Output the (x, y) coordinate of the center of the cell containing the given text.  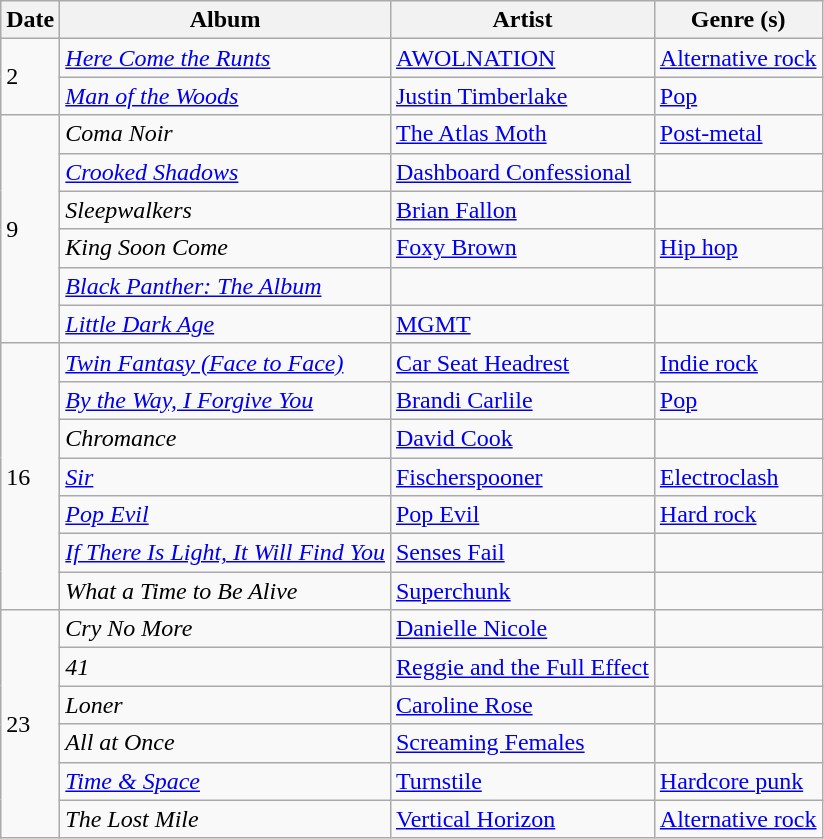
Brandi Carlile (522, 400)
16 (30, 476)
9 (30, 229)
Date (30, 20)
Brian Fallon (522, 210)
Senses Fail (522, 553)
23 (30, 724)
Turnstile (522, 781)
Hard rock (738, 515)
Superchunk (522, 591)
Chromance (226, 438)
Time & Space (226, 781)
AWOLNATION (522, 58)
Coma Noir (226, 134)
The Lost Mile (226, 819)
David Cook (522, 438)
Crooked Shadows (226, 172)
Black Panther: The Album (226, 286)
Artist (522, 20)
Album (226, 20)
King Soon Come (226, 248)
Caroline Rose (522, 705)
Hip hop (738, 248)
Fischerspooner (522, 477)
Justin Timberlake (522, 96)
Vertical Horizon (522, 819)
Indie rock (738, 362)
Dashboard Confessional (522, 172)
By the Way, I Forgive You (226, 400)
The Atlas Moth (522, 134)
What a Time to Be Alive (226, 591)
Post-metal (738, 134)
Little Dark Age (226, 324)
Loner (226, 705)
Reggie and the Full Effect (522, 667)
All at Once (226, 743)
MGMT (522, 324)
Hardcore punk (738, 781)
Screaming Females (522, 743)
Car Seat Headrest (522, 362)
If There Is Light, It Will Find You (226, 553)
Man of the Woods (226, 96)
Cry No More (226, 629)
41 (226, 667)
Danielle Nicole (522, 629)
Sleepwalkers (226, 210)
Here Come the Runts (226, 58)
Sir (226, 477)
Twin Fantasy (Face to Face) (226, 362)
Foxy Brown (522, 248)
2 (30, 77)
Electroclash (738, 477)
Genre (s) (738, 20)
